Determine the (x, y) coordinate at the center of the cell enclosing the given text.  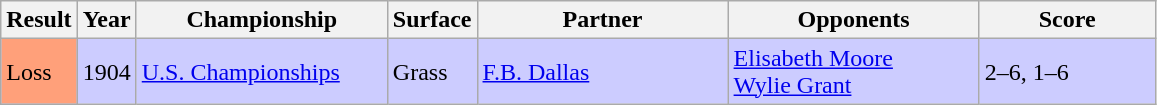
U.S. Championships (262, 72)
Championship (262, 20)
Loss (39, 72)
2–6, 1–6 (1067, 72)
Opponents (854, 20)
F.B. Dallas (602, 72)
Score (1067, 20)
Year (106, 20)
Partner (602, 20)
1904 (106, 72)
Surface (432, 20)
Result (39, 20)
Grass (432, 72)
Elisabeth Moore Wylie Grant (854, 72)
